Determine the (X, Y) coordinate at the center of the cell enclosing the given text.  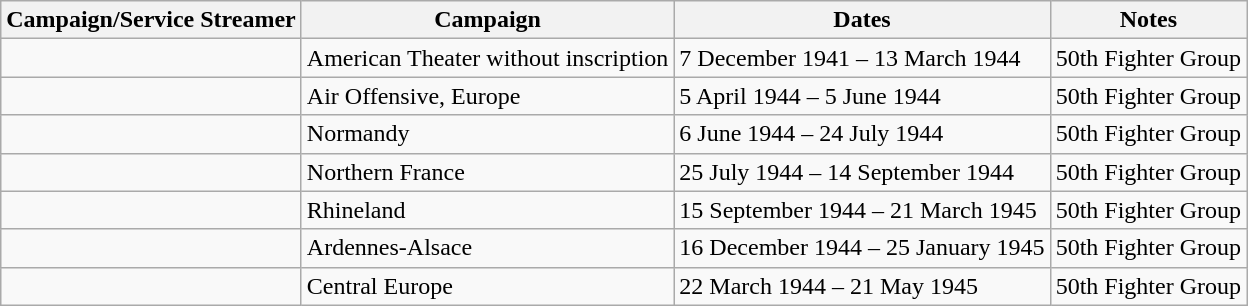
Campaign (488, 20)
Ardennes-Alsace (488, 248)
Rhineland (488, 210)
Central Europe (488, 286)
16 December 1944 – 25 January 1945 (862, 248)
Notes (1148, 20)
7 December 1941 – 13 March 1944 (862, 58)
Air Offensive, Europe (488, 96)
Northern France (488, 172)
22 March 1944 – 21 May 1945 (862, 286)
Normandy (488, 134)
Dates (862, 20)
25 July 1944 – 14 September 1944 (862, 172)
American Theater without inscription (488, 58)
15 September 1944 – 21 March 1945 (862, 210)
6 June 1944 – 24 July 1944 (862, 134)
Campaign/Service Streamer (152, 20)
5 April 1944 – 5 June 1944 (862, 96)
